Scan for the cell matching the given text and deliver its [X, Y] coordinate at center. 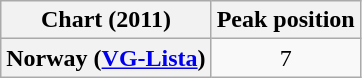
Peak position [286, 20]
Chart (2011) [106, 20]
7 [286, 58]
Norway (VG-Lista) [106, 58]
